Provide the (X, Y) coordinate of the cell's center where the given text is located.  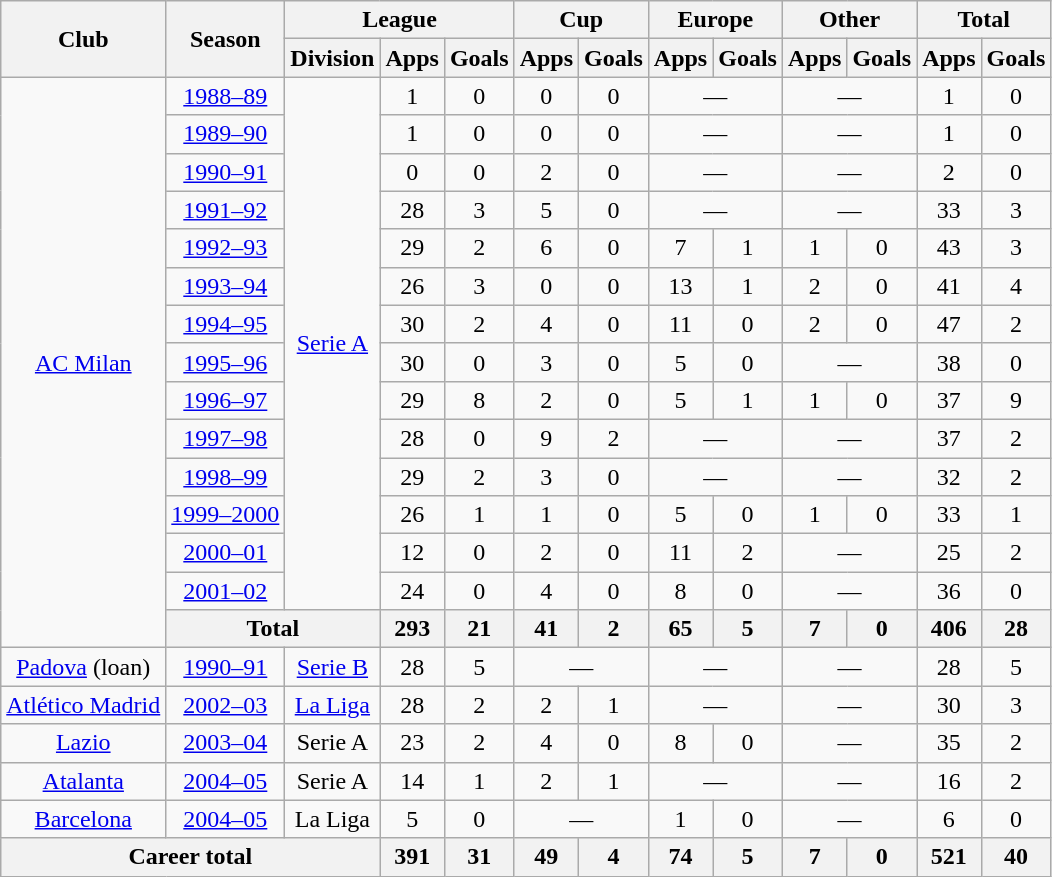
16 (949, 781)
1999–2000 (226, 515)
1992–93 (226, 248)
47 (949, 324)
1991–92 (226, 210)
Padova (loan) (84, 667)
Atalanta (84, 781)
49 (546, 857)
406 (949, 629)
23 (412, 743)
Other (849, 20)
Lazio (84, 743)
2001–02 (226, 591)
14 (412, 781)
Serie B (332, 667)
2000–01 (226, 553)
43 (949, 248)
Season (226, 39)
AC Milan (84, 362)
391 (412, 857)
Division (332, 58)
521 (949, 857)
13 (680, 286)
32 (949, 477)
Europe (715, 20)
74 (680, 857)
Cup (581, 20)
1988–89 (226, 96)
Club (84, 39)
38 (949, 362)
1996–97 (226, 400)
40 (1016, 857)
Atlético Madrid (84, 705)
25 (949, 553)
1989–90 (226, 134)
League (400, 20)
1997–98 (226, 438)
1995–96 (226, 362)
293 (412, 629)
Barcelona (84, 819)
35 (949, 743)
Career total (190, 857)
31 (479, 857)
36 (949, 591)
21 (479, 629)
1993–94 (226, 286)
1994–95 (226, 324)
65 (680, 629)
2002–03 (226, 705)
2003–04 (226, 743)
24 (412, 591)
12 (412, 553)
1998–99 (226, 477)
